Extract the (x, y) coordinate from the center of the cell holding the provided text.  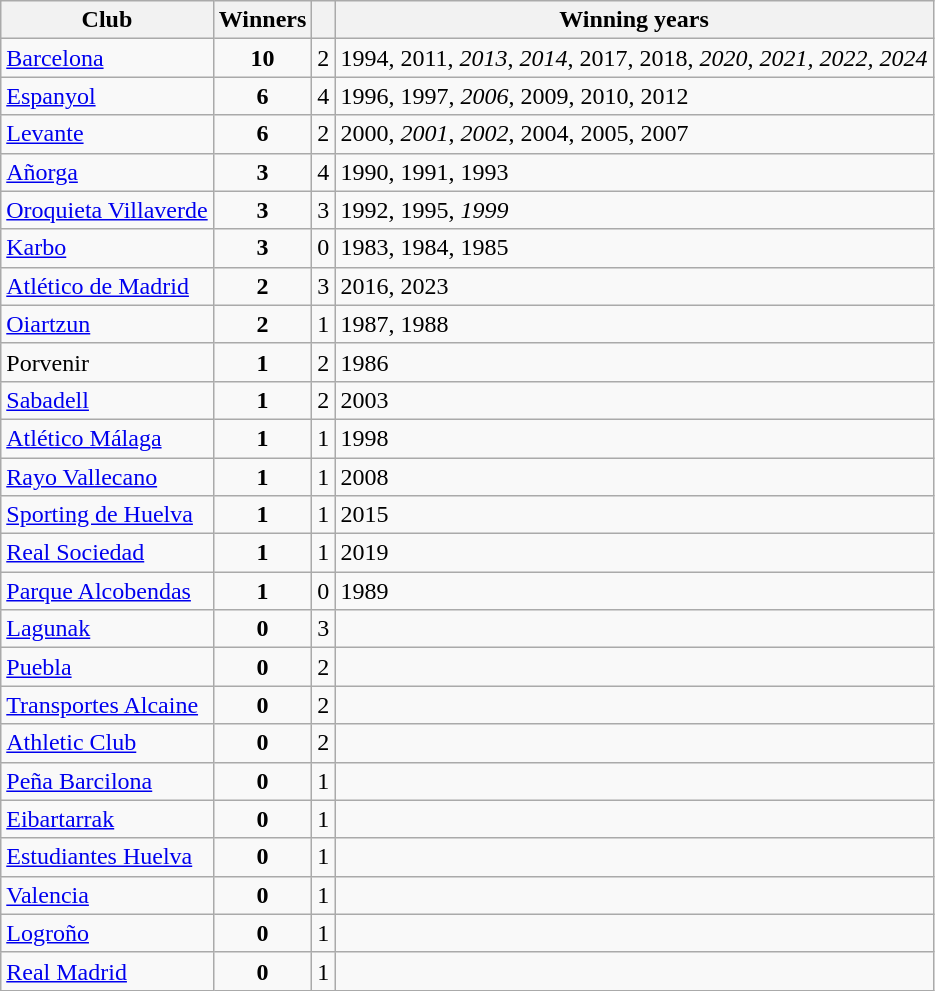
2016, 2023 (634, 286)
Transportes Alcaine (107, 705)
Parque Alcobendas (107, 591)
1987, 1988 (634, 324)
1983, 1984, 1985 (634, 248)
Barcelona (107, 58)
10 (262, 58)
Winners (262, 20)
Atlético Málaga (107, 438)
Oroquieta Villaverde (107, 210)
1998 (634, 438)
2000, 2001, 2002, 2004, 2005, 2007 (634, 134)
Real Madrid (107, 971)
1994, 2011, 2013, 2014, 2017, 2018, 2020, 2021, 2022, 2024 (634, 58)
2015 (634, 515)
Estudiantes Huelva (107, 857)
2008 (634, 477)
Peña Barcilona (107, 781)
Club (107, 20)
1996, 1997, 2006, 2009, 2010, 2012 (634, 96)
2019 (634, 553)
Eibartarrak (107, 819)
Oiartzun (107, 324)
1992, 1995, 1999 (634, 210)
Espanyol (107, 96)
2003 (634, 400)
Karbo (107, 248)
1990, 1991, 1993 (634, 172)
1986 (634, 362)
Winning years (634, 20)
Añorga (107, 172)
Valencia (107, 895)
Levante (107, 134)
Logroño (107, 933)
Athletic Club (107, 743)
Atlético de Madrid (107, 286)
Lagunak (107, 629)
Sabadell (107, 400)
Porvenir (107, 362)
Puebla (107, 667)
Sporting de Huelva (107, 515)
Real Sociedad (107, 553)
Rayo Vallecano (107, 477)
1989 (634, 591)
